Find where the given text appears and provide that cell's center as (X, Y) coordinate. 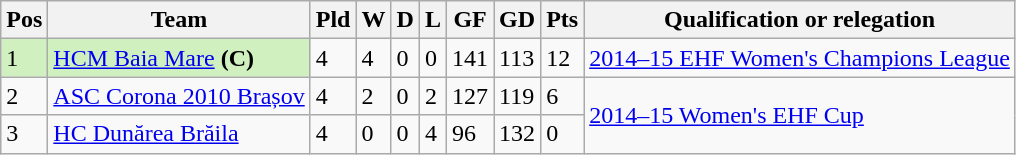
2014–15 Women's EHF Cup (800, 115)
Pld (333, 20)
ASC Corona 2010 Brașov (179, 96)
Team (179, 20)
132 (518, 134)
6 (562, 96)
Qualification or relegation (800, 20)
96 (470, 134)
141 (470, 58)
L (432, 20)
127 (470, 96)
3 (24, 134)
Pos (24, 20)
1 (24, 58)
HC Dunărea Brăila (179, 134)
2014–15 EHF Women's Champions League (800, 58)
GF (470, 20)
12 (562, 58)
113 (518, 58)
Pts (562, 20)
W (374, 20)
119 (518, 96)
D (405, 20)
HCM Baia Mare (C) (179, 58)
GD (518, 20)
